Identify which cell holds the provided text, then report its [X, Y] central coordinate. 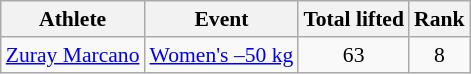
Total lifted [354, 19]
Women's –50 kg [222, 55]
Event [222, 19]
8 [440, 55]
Zuray Marcano [73, 55]
63 [354, 55]
Rank [440, 19]
Athlete [73, 19]
